Identify which cell holds the provided text, then report its [X, Y] central coordinate. 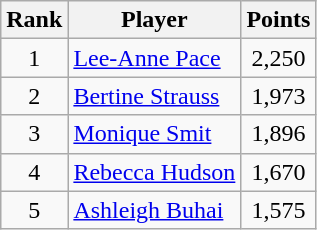
Rank [34, 20]
1,896 [278, 134]
Bertine Strauss [154, 96]
Player [154, 20]
Points [278, 20]
4 [34, 172]
1,973 [278, 96]
3 [34, 134]
2 [34, 96]
1,670 [278, 172]
Monique Smit [154, 134]
1,575 [278, 210]
5 [34, 210]
Ashleigh Buhai [154, 210]
1 [34, 58]
2,250 [278, 58]
Lee-Anne Pace [154, 58]
Rebecca Hudson [154, 172]
